Pinpoint the cell where the given text exists, returning its (x, y) midpoint coordinate. 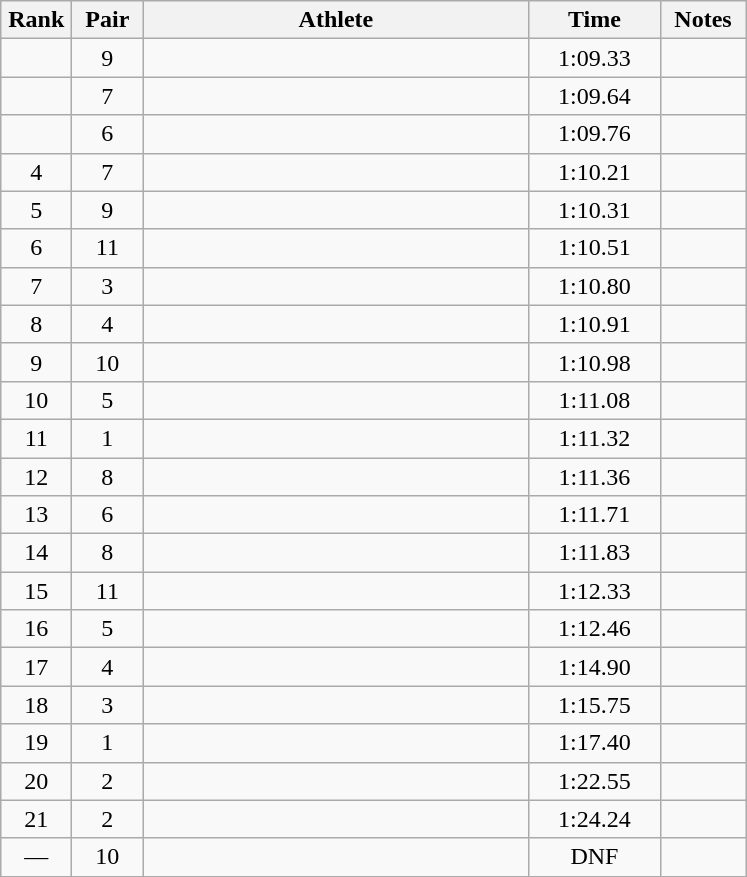
Time (594, 20)
1:11.83 (594, 553)
Pair (108, 20)
1:11.71 (594, 515)
20 (36, 781)
1:12.33 (594, 591)
1:10.21 (594, 172)
Rank (36, 20)
1:15.75 (594, 705)
— (36, 857)
Athlete (336, 20)
12 (36, 477)
DNF (594, 857)
15 (36, 591)
1:11.36 (594, 477)
1:11.08 (594, 400)
19 (36, 743)
14 (36, 553)
1:10.51 (594, 248)
18 (36, 705)
1:12.46 (594, 629)
1:10.91 (594, 324)
1:24.24 (594, 819)
17 (36, 667)
1:10.80 (594, 286)
1:17.40 (594, 743)
1:10.31 (594, 210)
16 (36, 629)
13 (36, 515)
1:09.76 (594, 134)
1:14.90 (594, 667)
21 (36, 819)
1:11.32 (594, 438)
1:10.98 (594, 362)
1:22.55 (594, 781)
Notes (703, 20)
1:09.33 (594, 58)
1:09.64 (594, 96)
